Capture the cell that displays the provided text and extract its (x, y) central coordinate. 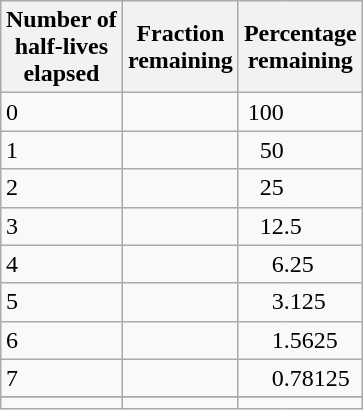
.125 (323, 302)
5 (61, 302)
.25 (323, 264)
Percentageremaining (300, 47)
Number ofhalf-liveselapsed (61, 47)
25 (260, 188)
50 (260, 150)
.5625 (323, 340)
2 (61, 188)
12 (260, 226)
.5 (323, 226)
.78125 (323, 378)
4 (61, 264)
7 (61, 378)
100 (260, 112)
Fractionremaining (180, 47)
